For the text-containing cell, return its midpoint in [X, Y] coordinate format. 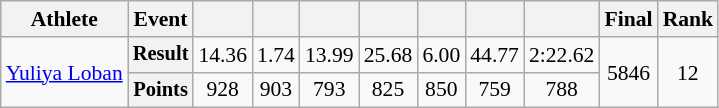
825 [388, 90]
Final [628, 19]
44.77 [494, 55]
2:22.62 [562, 55]
850 [441, 90]
Points [161, 90]
788 [562, 90]
6.00 [441, 55]
Result [161, 55]
14.36 [222, 55]
Rank [688, 19]
1.74 [276, 55]
903 [276, 90]
25.68 [388, 55]
12 [688, 72]
5846 [628, 72]
13.99 [330, 55]
Yuliya Loban [64, 72]
759 [494, 90]
Event [161, 19]
Athlete [64, 19]
928 [222, 90]
793 [330, 90]
